Provide the [X, Y] coordinate of the cell's center where the given text is located.  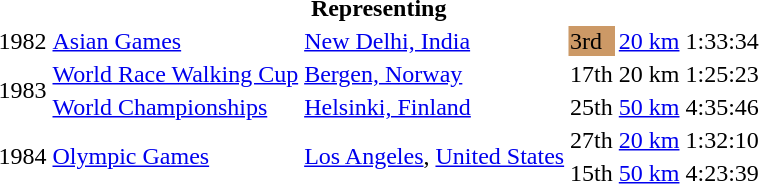
50 km [649, 107]
17th [592, 74]
Bergen, Norway [434, 74]
World Race Walking Cup [176, 74]
27th [592, 140]
3rd [592, 41]
Asian Games [176, 41]
25th [592, 107]
World Championships [176, 107]
Helsinki, Finland [434, 107]
New Delhi, India [434, 41]
